Scan for the cell matching the given text and deliver its [x, y] coordinate at center. 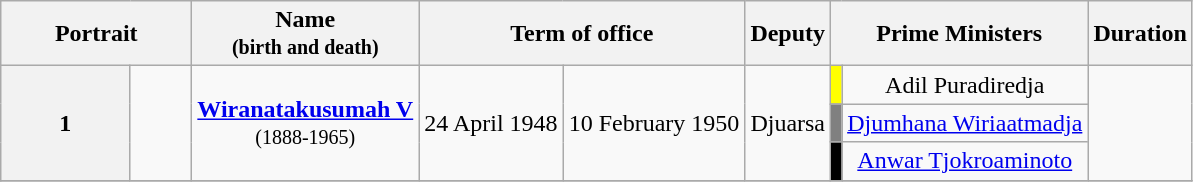
Deputy [788, 34]
Djuarsa [788, 123]
Term of office [582, 34]
10 February 1950 [654, 123]
Djumhana Wiriaatmadja [965, 123]
24 April 1948 [491, 123]
Prime Ministers [960, 34]
Name(birth and death) [306, 34]
Anwar Tjokroaminoto [965, 161]
Portrait [96, 34]
Duration [1140, 34]
Wiranatakusumah V(1888-1965) [306, 123]
1 [66, 123]
Adil Puradiredja [965, 85]
